Pinpoint the cell where the given text exists, returning its [x, y] midpoint coordinate. 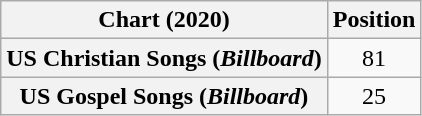
Position [374, 20]
US Gospel Songs (Billboard) [164, 96]
Chart (2020) [164, 20]
81 [374, 58]
US Christian Songs (Billboard) [164, 58]
25 [374, 96]
